Provide the (X, Y) coordinate of the cell's center where the given text is located.  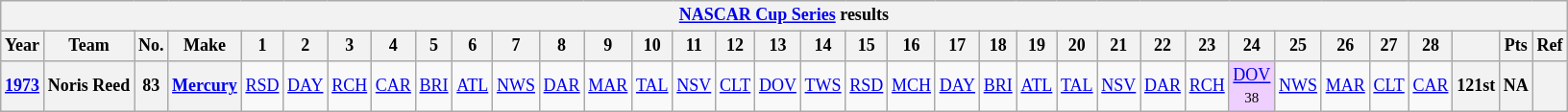
DOV38 (1252, 86)
15 (867, 46)
17 (957, 46)
1973 (23, 86)
19 (1037, 46)
6 (473, 46)
Ref (1550, 46)
27 (1389, 46)
NA (1516, 86)
Team (88, 46)
22 (1163, 46)
14 (822, 46)
12 (736, 46)
18 (997, 46)
No. (152, 46)
25 (1299, 46)
7 (517, 46)
TWS (822, 86)
20 (1077, 46)
23 (1207, 46)
10 (652, 46)
3 (350, 46)
21 (1118, 46)
13 (778, 46)
11 (694, 46)
1 (262, 46)
DOV (778, 86)
Noris Reed (88, 86)
4 (394, 46)
MCH (912, 86)
Pts (1516, 46)
Make (205, 46)
Year (23, 46)
NASCAR Cup Series results (784, 15)
83 (152, 86)
24 (1252, 46)
28 (1431, 46)
9 (608, 46)
2 (306, 46)
Mercury (205, 86)
121st (1476, 86)
26 (1345, 46)
8 (561, 46)
5 (434, 46)
16 (912, 46)
